Extract the [X, Y] coordinate from the center of the cell holding the provided text.  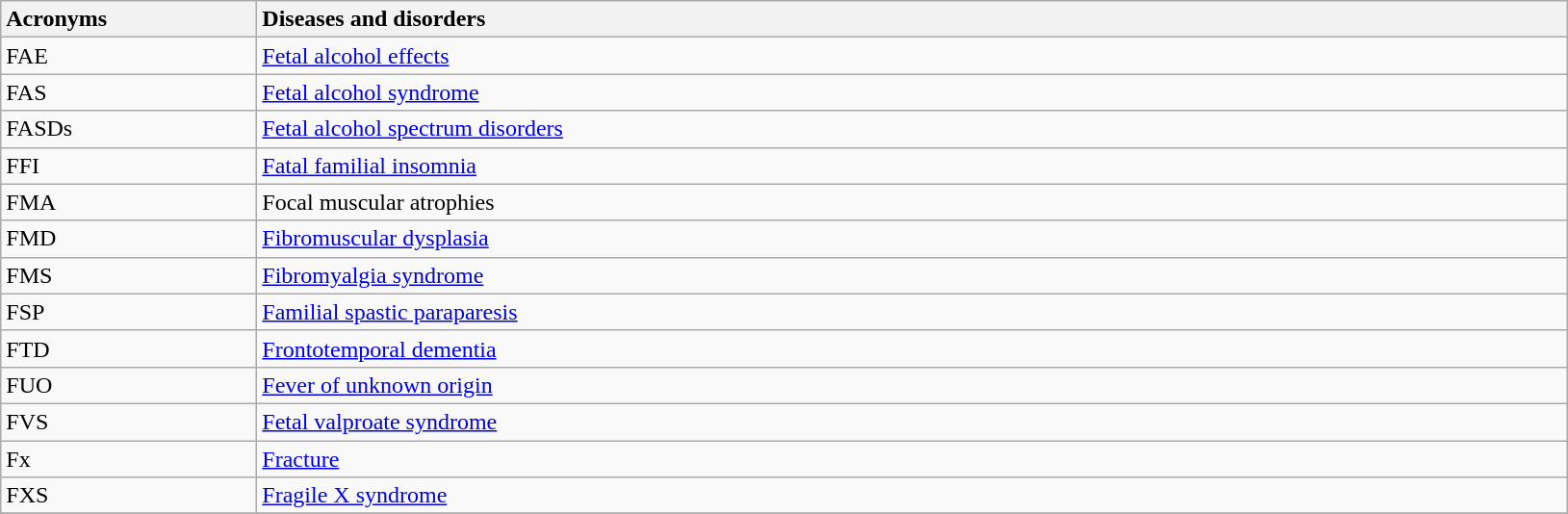
Fibromuscular dysplasia [913, 239]
FVS [129, 422]
Acronyms [129, 19]
FAE [129, 56]
FMA [129, 202]
Fetal alcohol spectrum disorders [913, 129]
Fx [129, 459]
Fracture [913, 459]
Fatal familial insomnia [913, 166]
FMS [129, 275]
Focal muscular atrophies [913, 202]
Fibromyalgia syndrome [913, 275]
Fetal alcohol syndrome [913, 92]
FTD [129, 348]
Frontotemporal dementia [913, 348]
Fragile X syndrome [913, 496]
Fever of unknown origin [913, 385]
FASDs [129, 129]
Fetal valproate syndrome [913, 422]
Fetal alcohol effects [913, 56]
FUO [129, 385]
FFI [129, 166]
FSP [129, 312]
Diseases and disorders [913, 19]
FMD [129, 239]
FXS [129, 496]
Familial spastic paraparesis [913, 312]
FAS [129, 92]
